Search for the cell housing the specified text and yield its [x, y] center coordinate. 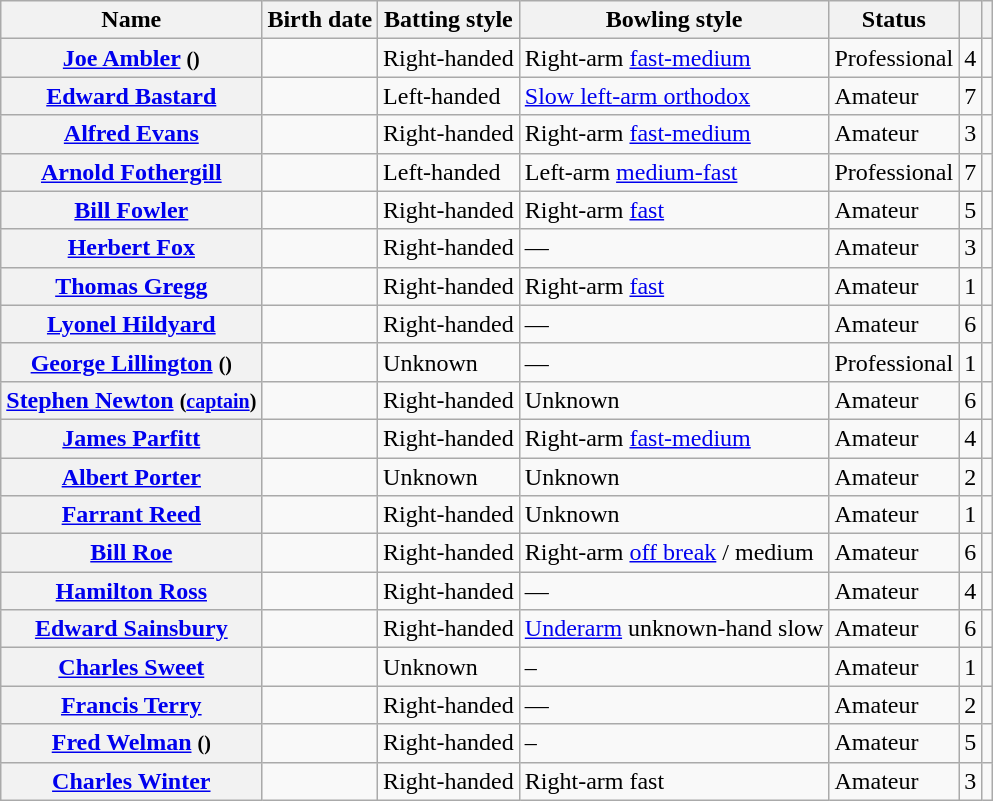
Name [132, 20]
Stephen Newton (captain) [132, 400]
Status [894, 20]
Arnold Fothergill [132, 172]
Birth date [320, 20]
Joe Ambler () [132, 58]
Fred Welman () [132, 743]
Edward Sainsbury [132, 629]
Hamilton Ross [132, 591]
Edward Bastard [132, 96]
Right-arm off break / medium [674, 553]
Herbert Fox [132, 248]
Albert Porter [132, 477]
Farrant Reed [132, 515]
Thomas Gregg [132, 286]
Batting style [449, 20]
Bill Fowler [132, 210]
Bowling style [674, 20]
Charles Sweet [132, 667]
Left-arm medium-fast [674, 172]
Alfred Evans [132, 134]
Francis Terry [132, 705]
Slow left-arm orthodox [674, 96]
George Lillington () [132, 362]
Bill Roe [132, 553]
Underarm unknown-hand slow [674, 629]
Lyonel Hildyard [132, 324]
James Parfitt [132, 438]
Charles Winter [132, 781]
